Identify which cell holds the provided text, then report its (X, Y) central coordinate. 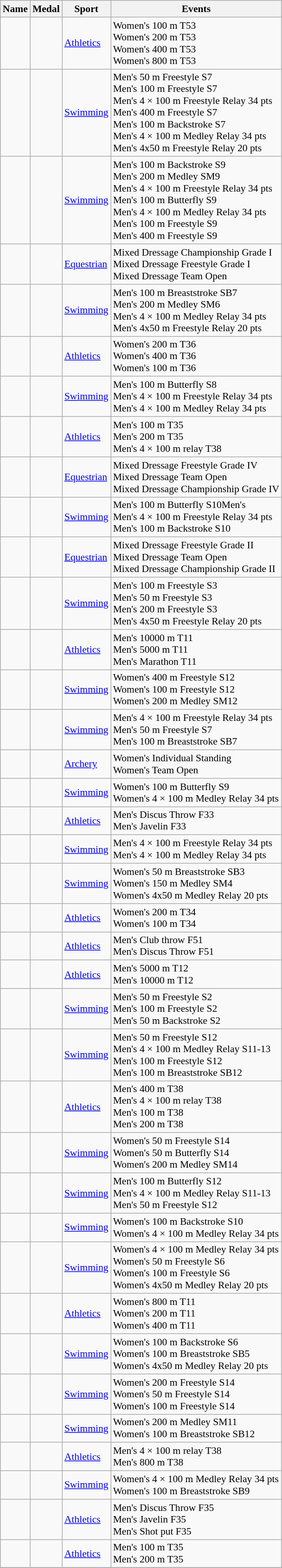
Mixed Dressage Freestyle Grade II Mixed Dressage Team Open Mixed Dressage Championship Grade II (197, 558)
Women's 100 m Backstroke S6 Women's 100 m Breaststroke SB5 Women's 4x50 m Medley Relay 20 pts (197, 1354)
Women's 50 m Breaststroke SB3 Women's 150 m Medley SM4 Women's 4x50 m Medley Relay 20 pts (197, 883)
Men's 10000 m T11 Men's 5000 m T11 Men's Marathon T11 (197, 649)
Women's 100 m Butterfly S9 Women's 4 × 100 m Medley Relay 34 pts (197, 792)
Women's 50 m Freestyle S14 Women's 50 m Butterfly S14 Women's 200 m Medley SM14 (197, 1153)
Women's 4 × 100 m Medley Relay 34 pts Women's 50 m Freestyle S6 Women's 100 m Freestyle S6 Women's 4x50 m Medley Relay 20 pts (197, 1267)
Men's 50 m Freestyle S2 Men's 100 m Freestyle S2 Men's 50 m Backstroke S2 (197, 1009)
Men's 100 m Butterfly S10Men's Men's 4 × 100 m Freestyle Relay 34 pts Men's 100 m Backstroke S10 (197, 517)
Mixed Dressage Championship Grade I Mixed Dressage Freestyle Grade I Mixed Dressage Team Open (197, 264)
Men's 4 × 100 m Freestyle Relay 34 ptsMen's 50 m Freestyle S7 Men's 100 m Breaststroke SB7 (197, 730)
Women's 100 m Backstroke S10 Women's 4 × 100 m Medley Relay 34 pts (197, 1227)
Women's 400 m Freestyle S12Women's 100 m Freestyle S12 Women's 200 m Medley SM12 (197, 689)
Women's 100 m T53 Women's 200 m T53 Women's 400 m T53 Women's 800 m T53 (197, 43)
Men's 100 m Butterfly S8 Men's 4 × 100 m Freestyle Relay 34 pts Men's 4 × 100 m Medley Relay 34 pts (197, 397)
Men's 100 m Butterfly S12 Men's 4 × 100 m Medley Relay S11-13 Men's 50 m Freestyle S12 (197, 1193)
Men's Discus Throw F33 Men's Javelin F33 (197, 821)
Men's 100 m Breaststroke SB7 Men's 200 m Medley SM6 Men's 4 × 100 m Medley Relay 34 pts Men's 4x50 m Freestyle Relay 20 pts (197, 310)
Events (197, 9)
Men's 50 m Freestyle S12 Men's 4 × 100 m Medley Relay S11-13 Men's 100 m Freestyle S12 Men's 100 m Breaststroke SB12 (197, 1055)
Men's Club throw F51 Men's Discus Throw F51 (197, 946)
Archery (86, 765)
Name (15, 9)
Men's 100 m Freestyle S3 Men's 50 m Freestyle S3 Men's 200 m Freestyle S3 Men's 4x50 m Freestyle Relay 20 pts (197, 604)
Women's 200 m Freestyle S14 Women's 50 m Freestyle S14 Women's 100 m Freestyle S14 (197, 1394)
Women's Individual Standing Women's Team Open (197, 765)
Men's 100 m T35 Men's 200 m T35 Men's 4 × 100 m relay T38 (197, 437)
Women's 4 × 100 m Medley Relay 34 pts Women's 100 m Breaststroke SB9 (197, 1485)
Women's 200 m Medley SM11 Women's 100 m Breaststroke SB12 (197, 1428)
Men's 4 × 100 m Freestyle Relay 34 pts Men's 4 × 100 m Medley Relay 34 pts (197, 849)
Mixed Dressage Freestyle Grade IV Mixed Dressage Team Open Mixed Dressage Championship Grade IV (197, 477)
Women's 800 m T11 Women's 200 m T11 Women's 400 m T11 (197, 1314)
Men's 4 × 100 m relay T38 Men's 800 m T38 (197, 1457)
Sport (86, 9)
Men's 100 m T35 Men's 200 m T35 (197, 1553)
Men's 5000 m T12 Men's 10000 m T12 (197, 974)
Medal (46, 9)
Men's 400 m T38 Men's 4 × 100 m relay T38 Men's 100 m T38 Men's 200 m T38 (197, 1107)
Women's 200 m T34 Women's 100 m T34 (197, 918)
Men's Discus Throw F35 Men's Javelin F35 Men's Shot put F35 (197, 1520)
Women's 200 m T36 Women's 400 m T36 Women's 100 m T36 (197, 356)
